Return the (x, y) coordinate for the center point of the cell that contains the specified text.  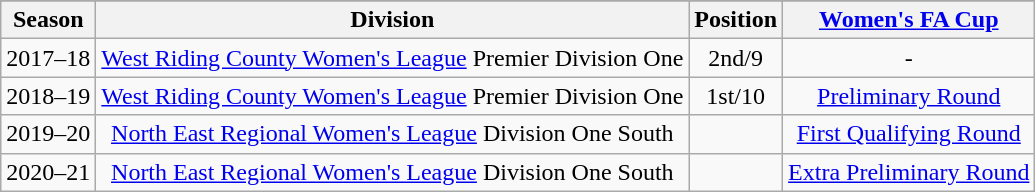
2019–20 (48, 134)
Season (48, 20)
Division (392, 20)
Position (736, 20)
1st/10 (736, 96)
2020–21 (48, 172)
Extra Preliminary Round (909, 172)
2017–18 (48, 58)
- (909, 58)
2nd/9 (736, 58)
Preliminary Round (909, 96)
First Qualifying Round (909, 134)
2018–19 (48, 96)
Women's FA Cup (909, 20)
